Search for the cell housing the specified text and yield its (X, Y) center coordinate. 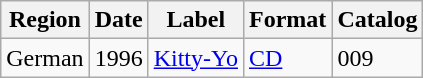
Format (287, 20)
Kitty-Yo (196, 58)
Region (45, 20)
Date (118, 20)
Label (196, 20)
1996 (118, 58)
German (45, 58)
009 (378, 58)
CD (287, 58)
Catalog (378, 20)
